Scan for the cell matching the given text and deliver its [x, y] coordinate at center. 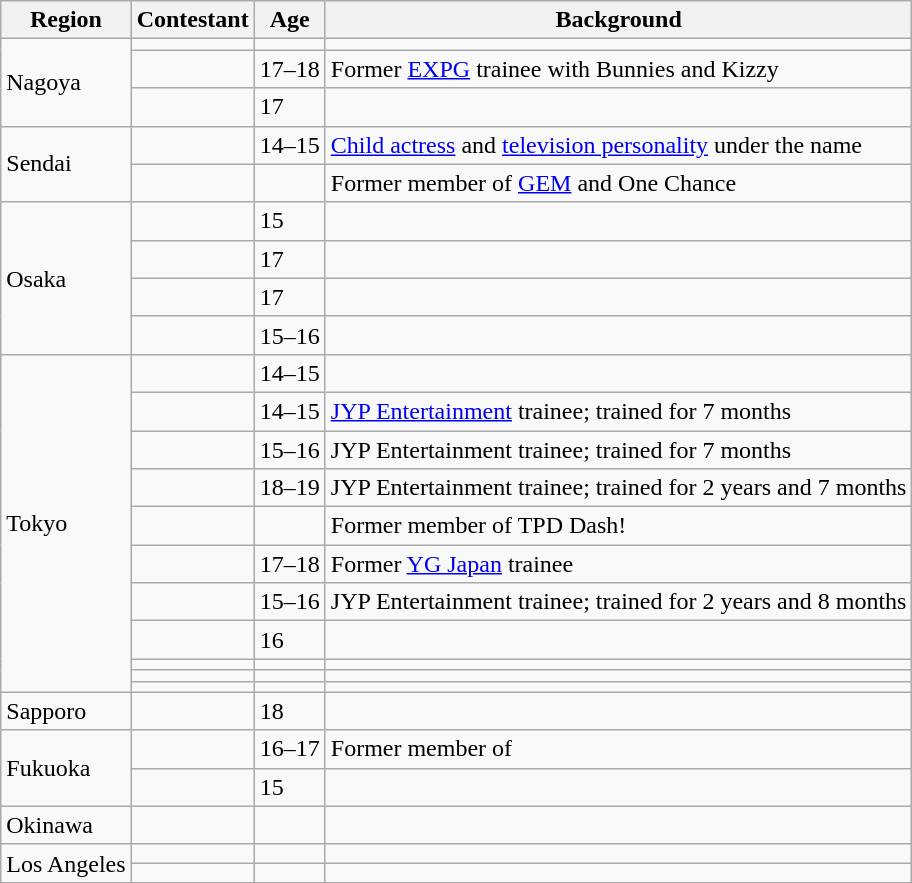
Former YG Japan trainee [618, 564]
Age [290, 20]
Former member of [618, 749]
Former member of TPD Dash! [618, 526]
Background [618, 20]
Former EXPG trainee with Bunnies and Kizzy [618, 69]
18–19 [290, 488]
Child actress and television personality under the name [618, 145]
Nagoya [66, 82]
Contestant [192, 20]
JYP Entertainment trainee; trained for 2 years and 7 months [618, 488]
Tokyo [66, 523]
18 [290, 711]
Okinawa [66, 825]
16–17 [290, 749]
Osaka [66, 278]
16 [290, 640]
Sendai [66, 164]
Region [66, 20]
Former member of GEM and One Chance [618, 183]
JYP Entertainment trainee; trained for 2 years and 8 months [618, 602]
Sapporo [66, 711]
Fukuoka [66, 768]
Los Angeles [66, 863]
